Search for the cell housing the specified text and yield its (X, Y) center coordinate. 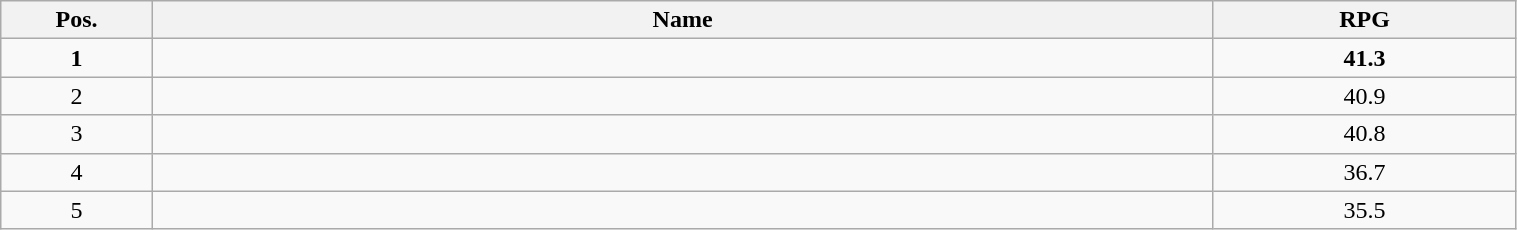
40.9 (1364, 96)
1 (77, 58)
4 (77, 172)
RPG (1364, 20)
Pos. (77, 20)
40.8 (1364, 134)
2 (77, 96)
41.3 (1364, 58)
3 (77, 134)
5 (77, 210)
35.5 (1364, 210)
36.7 (1364, 172)
Name (682, 20)
